Provide the (x, y) coordinate of the cell's center where the given text is located.  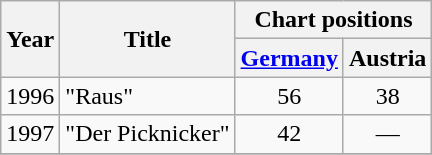
1997 (30, 134)
Year (30, 39)
38 (387, 96)
42 (289, 134)
1996 (30, 96)
Germany (289, 58)
Chart positions (334, 20)
56 (289, 96)
"Raus" (148, 96)
Title (148, 39)
— (387, 134)
Austria (387, 58)
"Der Picknicker" (148, 134)
